Provide the (x, y) coordinate of the cell's center where the given text is located.  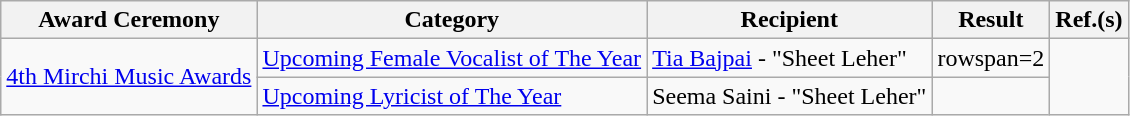
rowspan=2 (991, 58)
4th Mirchi Music Awards (129, 77)
Recipient (790, 20)
Upcoming Female Vocalist of The Year (452, 58)
Tia Bajpai - "Sheet Leher" (790, 58)
Upcoming Lyricist of The Year (452, 96)
Ref.(s) (1089, 20)
Category (452, 20)
Award Ceremony (129, 20)
Result (991, 20)
Seema Saini - "Sheet Leher" (790, 96)
